Pinpoint the cell where the given text exists, returning its (x, y) midpoint coordinate. 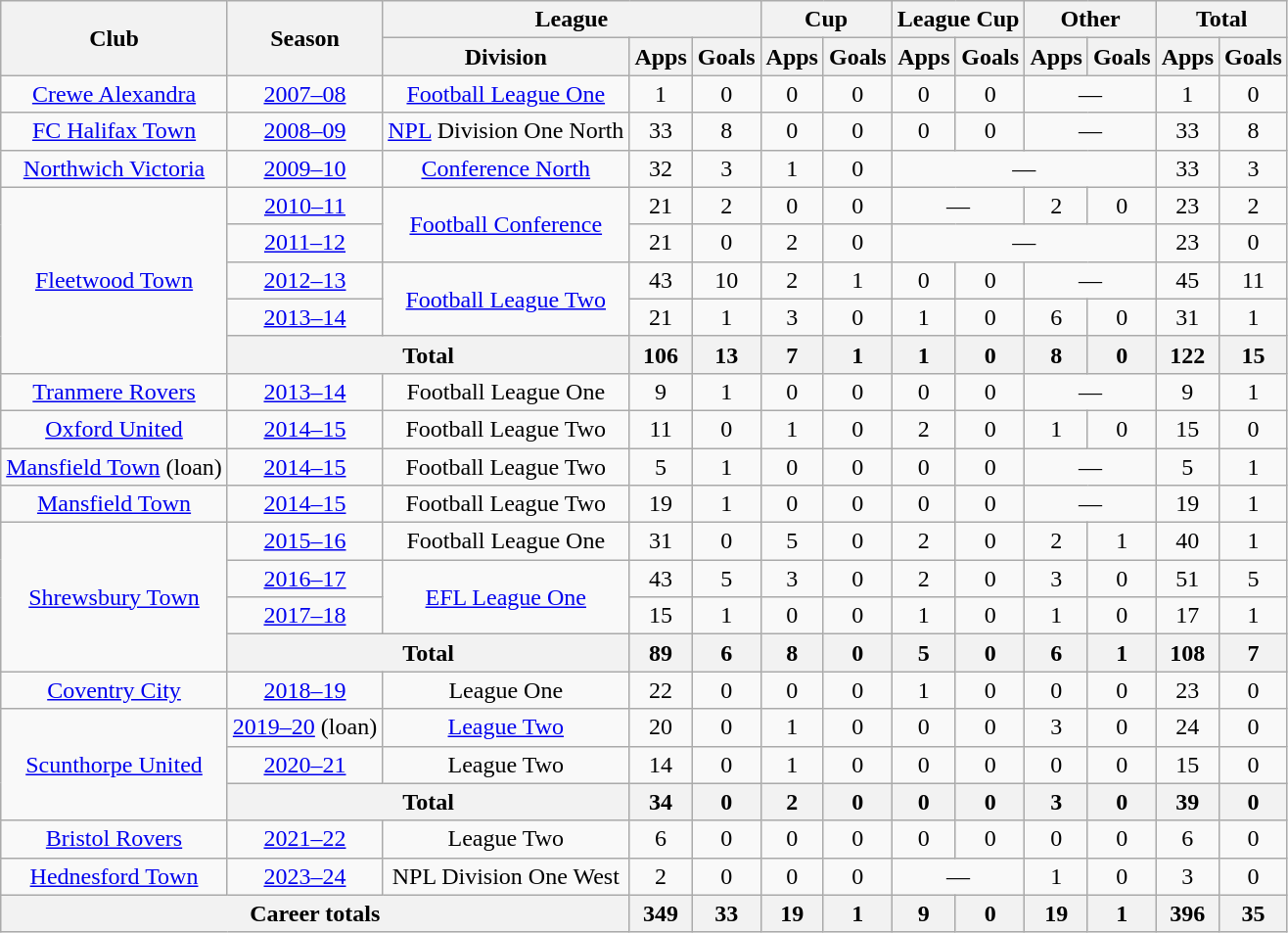
Mansfield Town (loan) (115, 467)
51 (1187, 579)
Tranmere Rovers (115, 392)
349 (661, 913)
17 (1187, 616)
2019–20 (loan) (304, 727)
2023–24 (304, 876)
Other (1090, 20)
Hednesford Town (115, 876)
13 (726, 354)
35 (1254, 913)
2009–10 (304, 168)
2008–09 (304, 131)
League One (506, 690)
108 (1187, 653)
106 (661, 354)
22 (661, 690)
2018–19 (304, 690)
32 (661, 168)
20 (661, 727)
Bristol Rovers (115, 839)
14 (661, 765)
Conference North (506, 168)
2007–08 (304, 94)
2016–17 (304, 579)
89 (661, 653)
EFL League One (506, 597)
Crewe Alexandra (115, 94)
2017–18 (304, 616)
10 (726, 280)
122 (1187, 354)
2021–22 (304, 839)
Season (304, 38)
Scunthorpe United (115, 765)
League (572, 20)
Northwich Victoria (115, 168)
Division (506, 57)
Cup (826, 20)
NPL Division One North (506, 131)
Coventry City (115, 690)
45 (1187, 280)
2011–12 (304, 243)
Oxford United (115, 429)
24 (1187, 727)
FC Halifax Town (115, 131)
40 (1187, 541)
Career totals (315, 913)
2020–21 (304, 765)
34 (661, 802)
2010–11 (304, 206)
39 (1187, 802)
396 (1187, 913)
Club (115, 38)
Mansfield Town (115, 504)
League Cup (958, 20)
2012–13 (304, 280)
NPL Division One West (506, 876)
Shrewsbury Town (115, 597)
Fleetwood Town (115, 280)
2015–16 (304, 541)
Football Conference (506, 224)
